Detect which cell encompasses the target text, then output its [x, y] center coordinate. 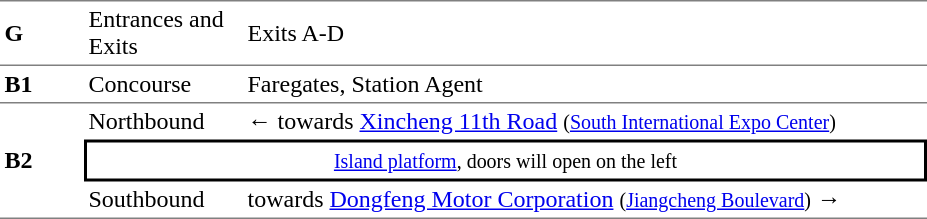
Concourse [164, 85]
Exits A-D [585, 33]
Northbound [164, 122]
B1 [42, 85]
Island platform, doors will open on the left [506, 161]
Entrances and Exits [164, 33]
G [42, 33]
← towards Xincheng 11th Road (South International Expo Center) [585, 122]
Faregates, Station Agent [585, 85]
